Output the [X, Y] coordinate of the center of the cell containing the given text.  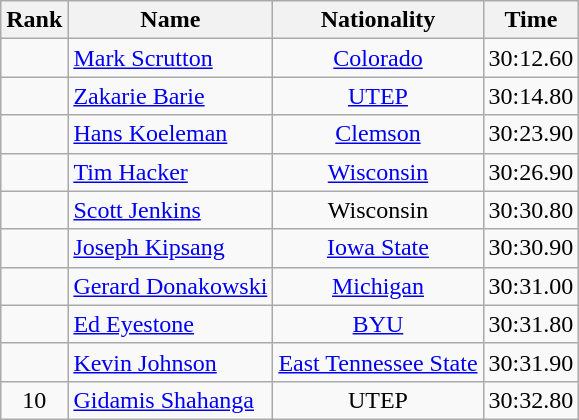
Nationality [378, 20]
Mark Scrutton [170, 58]
Clemson [378, 134]
Gerard Donakowski [170, 286]
BYU [378, 324]
30:31.80 [531, 324]
Iowa State [378, 248]
30:30.90 [531, 248]
East Tennessee State [378, 362]
Zakarie Barie [170, 96]
Gidamis Shahanga [170, 400]
Scott Jenkins [170, 210]
30:30.80 [531, 210]
30:32.80 [531, 400]
10 [34, 400]
Michigan [378, 286]
30:26.90 [531, 172]
Joseph Kipsang [170, 248]
Hans Koeleman [170, 134]
Ed Eyestone [170, 324]
Kevin Johnson [170, 362]
Tim Hacker [170, 172]
30:23.90 [531, 134]
30:14.80 [531, 96]
Time [531, 20]
Colorado [378, 58]
Name [170, 20]
30:31.00 [531, 286]
30:12.60 [531, 58]
30:31.90 [531, 362]
Rank [34, 20]
